Determine the [X, Y] coordinate at the center of the cell enclosing the given text.  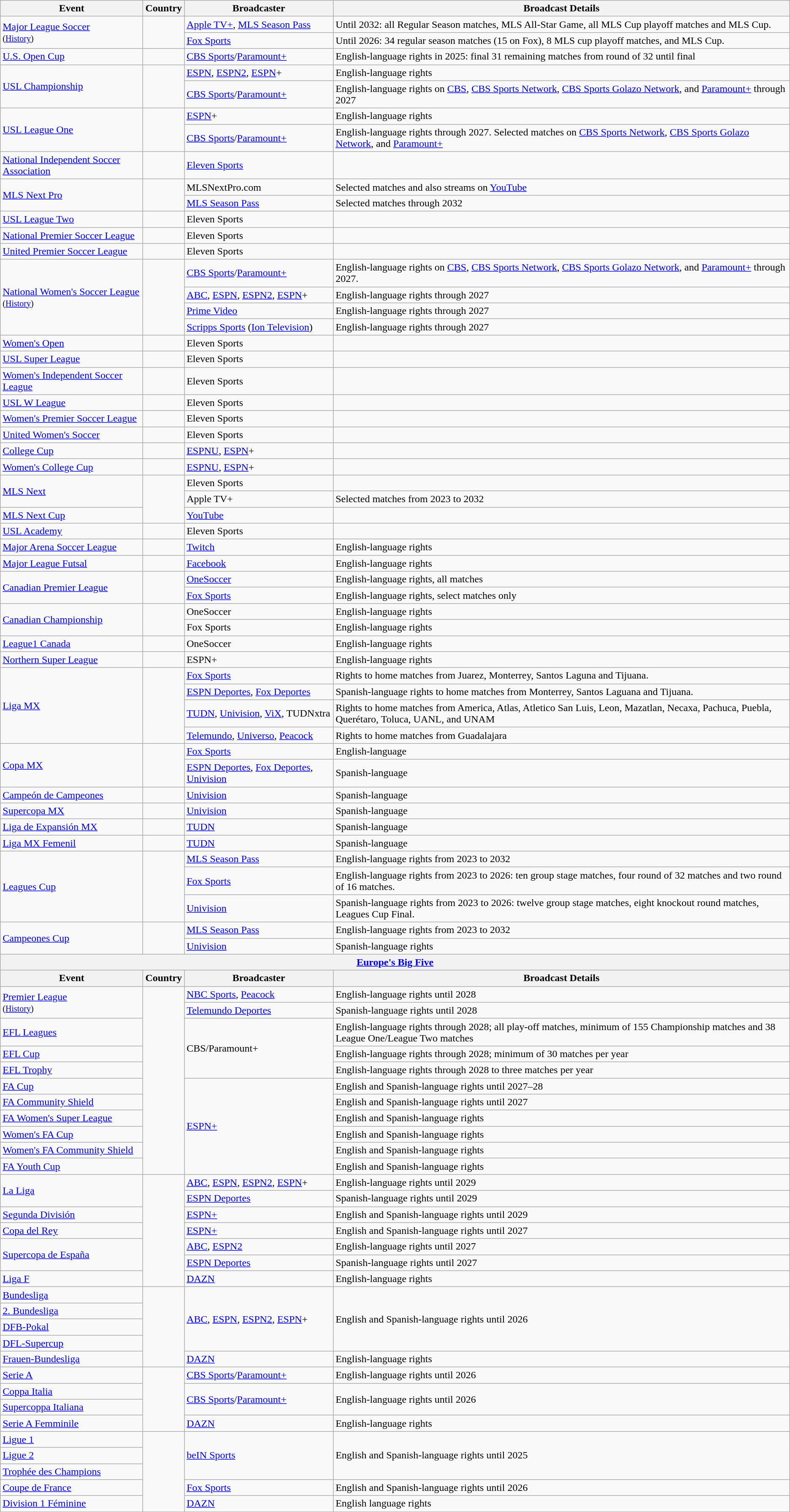
DFB-Pokal [72, 1327]
USL League Two [72, 219]
Women's FA Cup [72, 1134]
Spanish-language rights to home matches from Monterrey, Santos Laguana and Tijuana. [562, 692]
MLSNextPro.com [259, 187]
Scripps Sports (Ion Television) [259, 327]
English-language rights through 2028; all play-off matches, minimum of 155 Championship matches and 38 League One/League Two matches [562, 1032]
English and Spanish-language rights until 2027–28 [562, 1086]
English-language rights in 2025: final 31 remaining matches from round of 32 until final [562, 57]
MLS Next [72, 491]
English-language rights through 2028 to three matches per year [562, 1070]
Telemundo Deportes [259, 1010]
Leagues Cup [72, 887]
ESPN Deportes, Fox Deportes, Univision [259, 773]
Ligue 1 [72, 1439]
United Premier Soccer League [72, 252]
Northern Super League [72, 660]
English-language rights on CBS, CBS Sports Network, CBS Sports Golazo Network, and Paramount+ through 2027. [562, 273]
Women's Premier Soccer League [72, 419]
Telemundo, Universo, Peacock [259, 735]
English and Spanish-language rights until 2025 [562, 1455]
Bundesliga [72, 1295]
Copa MX [72, 765]
Selected matches through 2032 [562, 203]
USL Super League [72, 359]
English-language rights through 2027. Selected matches on CBS Sports Network, CBS Sports Golazo Network, and Paramount+ [562, 138]
English-language rights through 2028; minimum of 30 matches per year [562, 1054]
Liga MX [72, 706]
English-language rights until 2028 [562, 994]
Women's Independent Soccer League [72, 381]
English-language rights on CBS, CBS Sports Network, CBS Sports Golazo Network, and Paramount+ through 2027 [562, 95]
Supercopa MX [72, 811]
MLS Next Cup [72, 515]
English-language rights, select matches only [562, 595]
Segunda División [72, 1214]
FA Community Shield [72, 1102]
Canadian Championship [72, 619]
Serie A [72, 1375]
Women's Open [72, 343]
USL League One [72, 130]
Copa del Rey [72, 1231]
Supercopa de España [72, 1255]
Premier League(History) [72, 1002]
U.S. Open Cup [72, 57]
Canadian Premier League [72, 587]
NBC Sports, Peacock [259, 994]
La Liga [72, 1190]
Coppa Italia [72, 1391]
Spanish-language rights until 2029 [562, 1198]
MLS Next Pro [72, 195]
Spanish-language rights from 2023 to 2026: twelve group stage matches, eight knockout round matches, Leagues Cup Final. [562, 908]
College Cup [72, 451]
Selected matches from 2023 to 2032 [562, 499]
Supercoppa Italiana [72, 1407]
2. Bundesliga [72, 1311]
United Women's Soccer [72, 435]
YouTube [259, 515]
Rights to home matches from Juarez, Monterrey, Santos Laguna and Tijuana. [562, 676]
ABC, ESPN2 [259, 1247]
Europe's Big Five [395, 962]
Prime Video [259, 311]
FA Youth Cup [72, 1166]
Until 2026: 34 regular season matches (15 on Fox), 8 MLS cup playoff matches, and MLS Cup. [562, 41]
Women's College Cup [72, 467]
USL Academy [72, 531]
Liga MX Femenil [72, 843]
Liga F [72, 1279]
English language rights [562, 1504]
English-language rights until 2027 [562, 1247]
English-language rights from 2023 to 2026: ten group stage matches, four round of 32 matches and two round of 16 matches. [562, 881]
Spanish-language rights until 2027 [562, 1263]
USL W League [72, 403]
CBS/Paramount+ [259, 1048]
EFL Leagues [72, 1032]
Frauen-Bundesliga [72, 1359]
National Independent Soccer Association [72, 165]
beIN Sports [259, 1455]
National Women's Soccer League(History) [72, 297]
DFL-Supercup [72, 1343]
Major Arena Soccer League [72, 547]
English-language [562, 751]
EFL Cup [72, 1054]
Serie A Femminile [72, 1423]
Campeones Cup [72, 938]
Women's FA Community Shield [72, 1150]
English-language rights, all matches [562, 579]
Rights to home matches from Guadalajara [562, 735]
Apple TV+, MLS Season Pass [259, 24]
TUDN, Univision, ViX, TUDNxtra [259, 713]
Liga de Expansión MX [72, 827]
Until 2032: all Regular Season matches, MLS All-Star Game, all MLS Cup playoff matches and MLS Cup. [562, 24]
National Premier Soccer League [72, 235]
Coupe de France [72, 1488]
English and Spanish-language rights until 2029 [562, 1214]
ESPN Deportes, Fox Deportes [259, 692]
EFL Trophy [72, 1070]
Major League Soccer(History) [72, 32]
English-language rights until 2029 [562, 1182]
Rights to home matches from America, Atlas, Atletico San Luis, Leon, Mazatlan, Necaxa, Pachuca, Puebla, Querétaro, Toluca, UANL, and UNAM [562, 713]
League1 Canada [72, 644]
USL Championship [72, 86]
FA Cup [72, 1086]
Campeón de Campeones [72, 795]
Trophée des Champions [72, 1471]
Spanish-language rights until 2028 [562, 1010]
Division 1 Féminine [72, 1504]
Spanish-language rights [562, 946]
Apple TV+ [259, 499]
Ligue 2 [72, 1455]
FA Women's Super League [72, 1118]
Major League Futsal [72, 563]
Facebook [259, 563]
Twitch [259, 547]
Selected matches and also streams on YouTube [562, 187]
ESPN, ESPN2, ESPN+ [259, 73]
